Locate the cell with the specified text and output its (X, Y) center coordinate. 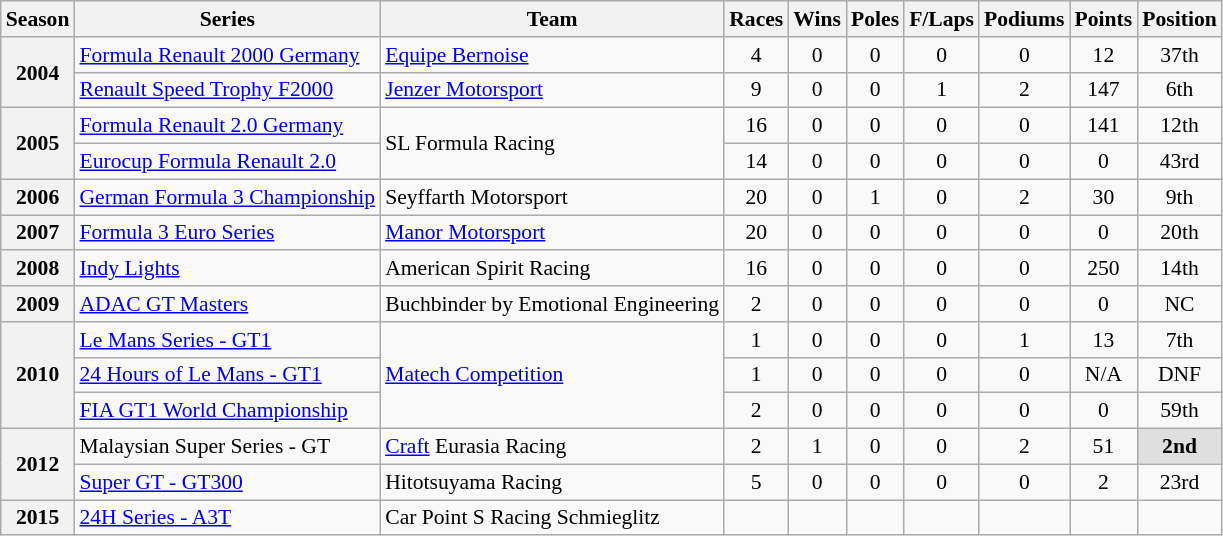
6th (1179, 90)
SL Formula Racing (552, 144)
2004 (38, 72)
2010 (38, 376)
23rd (1179, 482)
Races (756, 19)
Podiums (1024, 19)
20th (1179, 233)
FIA GT1 World Championship (227, 411)
Formula Renault 2.0 Germany (227, 126)
2015 (38, 518)
Manor Motorsport (552, 233)
Formula 3 Euro Series (227, 233)
2008 (38, 269)
12th (1179, 126)
30 (1104, 197)
43rd (1179, 162)
9th (1179, 197)
59th (1179, 411)
Buchbinder by Emotional Engineering (552, 304)
2009 (38, 304)
5 (756, 482)
Wins (817, 19)
147 (1104, 90)
Team (552, 19)
250 (1104, 269)
NC (1179, 304)
141 (1104, 126)
2005 (38, 144)
4 (756, 55)
2006 (38, 197)
Seyffarth Motorsport (552, 197)
Le Mans Series - GT1 (227, 340)
Eurocup Formula Renault 2.0 (227, 162)
Matech Competition (552, 376)
Malaysian Super Series - GT (227, 447)
ADAC GT Masters (227, 304)
14 (756, 162)
9 (756, 90)
Jenzer Motorsport (552, 90)
Points (1104, 19)
Position (1179, 19)
51 (1104, 447)
7th (1179, 340)
Hitotsuyama Racing (552, 482)
Super GT - GT300 (227, 482)
12 (1104, 55)
German Formula 3 Championship (227, 197)
37th (1179, 55)
24H Series - A3T (227, 518)
N/A (1104, 375)
24 Hours of Le Mans - GT1 (227, 375)
Renault Speed Trophy F2000 (227, 90)
Poles (875, 19)
2nd (1179, 447)
Indy Lights (227, 269)
2012 (38, 464)
American Spirit Racing (552, 269)
Formula Renault 2000 Germany (227, 55)
Series (227, 19)
14th (1179, 269)
DNF (1179, 375)
F/Laps (942, 19)
Craft Eurasia Racing (552, 447)
Car Point S Racing Schmieglitz (552, 518)
Season (38, 19)
Equipe Bernoise (552, 55)
2007 (38, 233)
13 (1104, 340)
